Detect which cell encompasses the target text, then output its (x, y) center coordinate. 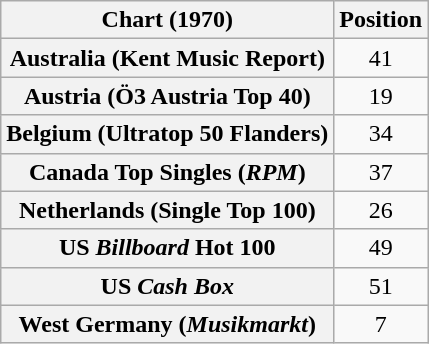
Australia (Kent Music Report) (168, 58)
US Billboard Hot 100 (168, 248)
Belgium (Ultratop 50 Flanders) (168, 134)
US Cash Box (168, 286)
Canada Top Singles (RPM) (168, 172)
41 (381, 58)
Netherlands (Single Top 100) (168, 210)
34 (381, 134)
Austria (Ö3 Austria Top 40) (168, 96)
19 (381, 96)
37 (381, 172)
49 (381, 248)
Chart (1970) (168, 20)
West Germany (Musikmarkt) (168, 324)
26 (381, 210)
7 (381, 324)
51 (381, 286)
Position (381, 20)
